Identify which cell holds the provided text, then report its (X, Y) central coordinate. 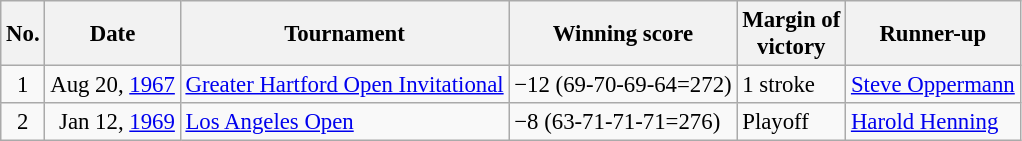
Runner-up (933, 34)
No. (23, 34)
Steve Oppermann (933, 85)
Tournament (344, 34)
Jan 12, 1969 (112, 122)
1 stroke (792, 85)
Los Angeles Open (344, 122)
Winning score (623, 34)
Date (112, 34)
Margin ofvictory (792, 34)
−8 (63-71-71-71=276) (623, 122)
2 (23, 122)
1 (23, 85)
Greater Hartford Open Invitational (344, 85)
−12 (69-70-69-64=272) (623, 85)
Aug 20, 1967 (112, 85)
Harold Henning (933, 122)
Playoff (792, 122)
